Locate the cell with the specified text and output its [X, Y] center coordinate. 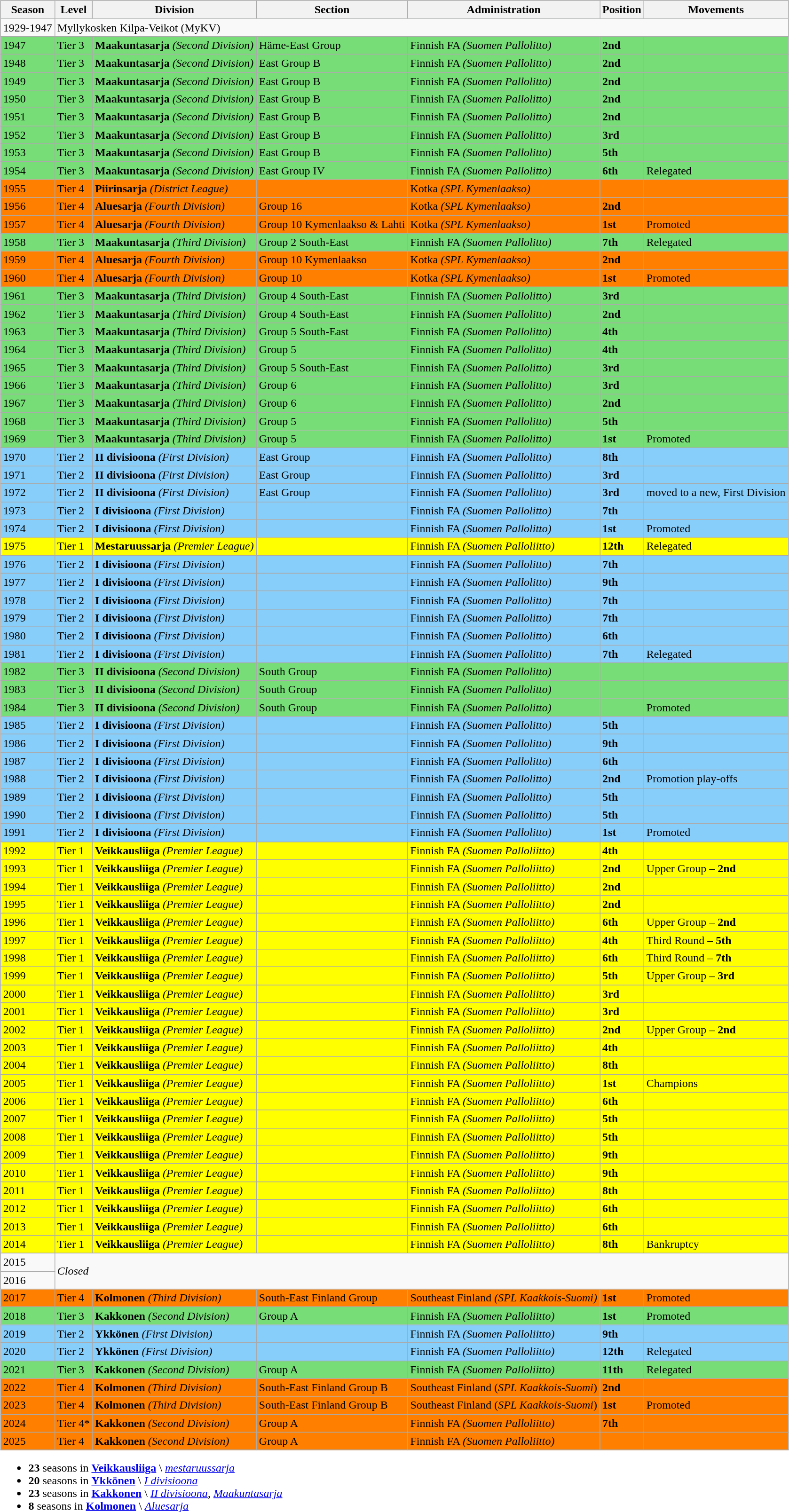
1976 [27, 564]
2005 [27, 1083]
Group 10 [332, 278]
1996 [27, 922]
Upper Group – 3rd [716, 976]
1971 [27, 475]
2010 [27, 1173]
Häme-East Group [332, 45]
1969 [27, 439]
2016 [27, 1280]
Season [27, 9]
Group 10 Kymenlaakso [332, 260]
Section [332, 9]
1979 [27, 618]
1962 [27, 314]
2019 [27, 1334]
1983 [27, 690]
2021 [27, 1370]
1951 [27, 117]
Tier 4* [73, 1423]
Piirinsarja (District League) [175, 189]
1966 [27, 386]
Group 2 South-East [332, 242]
2023 [27, 1405]
Third Round – 7th [716, 958]
1958 [27, 242]
2000 [27, 994]
Level [73, 9]
1991 [27, 833]
1985 [27, 725]
1993 [27, 868]
1984 [27, 708]
1963 [27, 331]
2004 [27, 1065]
1952 [27, 135]
2013 [27, 1227]
2009 [27, 1155]
1957 [27, 224]
1975 [27, 546]
2020 [27, 1352]
2003 [27, 1047]
1955 [27, 189]
1972 [27, 493]
Mestaruussarja (Premier League) [175, 546]
2007 [27, 1119]
Bankruptcy [716, 1244]
2002 [27, 1030]
Promotion play-offs [716, 779]
1973 [27, 511]
2001 [27, 1012]
2017 [27, 1298]
2006 [27, 1101]
moved to a new, First Division [716, 493]
1965 [27, 367]
2015 [27, 1262]
1987 [27, 761]
2008 [27, 1137]
1970 [27, 457]
Champions [716, 1083]
1929-1947 [27, 27]
Position [622, 9]
1992 [27, 850]
1959 [27, 260]
2024 [27, 1423]
Third Round – 5th [716, 940]
Myllykosken Kilpa-Veikot (MyKV) [421, 27]
1950 [27, 99]
1978 [27, 600]
Administration [504, 9]
2022 [27, 1387]
1960 [27, 278]
1949 [27, 81]
1999 [27, 976]
1947 [27, 45]
1994 [27, 886]
1988 [27, 779]
1956 [27, 206]
1995 [27, 904]
2018 [27, 1316]
1974 [27, 528]
Division [175, 9]
East Group IV [332, 171]
1997 [27, 940]
1998 [27, 958]
1977 [27, 582]
2014 [27, 1244]
1990 [27, 815]
Group 10 Kymenlaakso & Lahti [332, 224]
1986 [27, 743]
1967 [27, 403]
Group 16 [332, 206]
Movements [716, 9]
11th [622, 1370]
1989 [27, 797]
1968 [27, 421]
Closed [421, 1271]
1954 [27, 171]
2011 [27, 1190]
2012 [27, 1208]
1964 [27, 349]
South-East Finland Group [332, 1298]
1953 [27, 153]
1980 [27, 636]
2025 [27, 1441]
1948 [27, 63]
1982 [27, 672]
1961 [27, 296]
1981 [27, 654]
